Provide the (X, Y) coordinate of the cell's center where the given text is located.  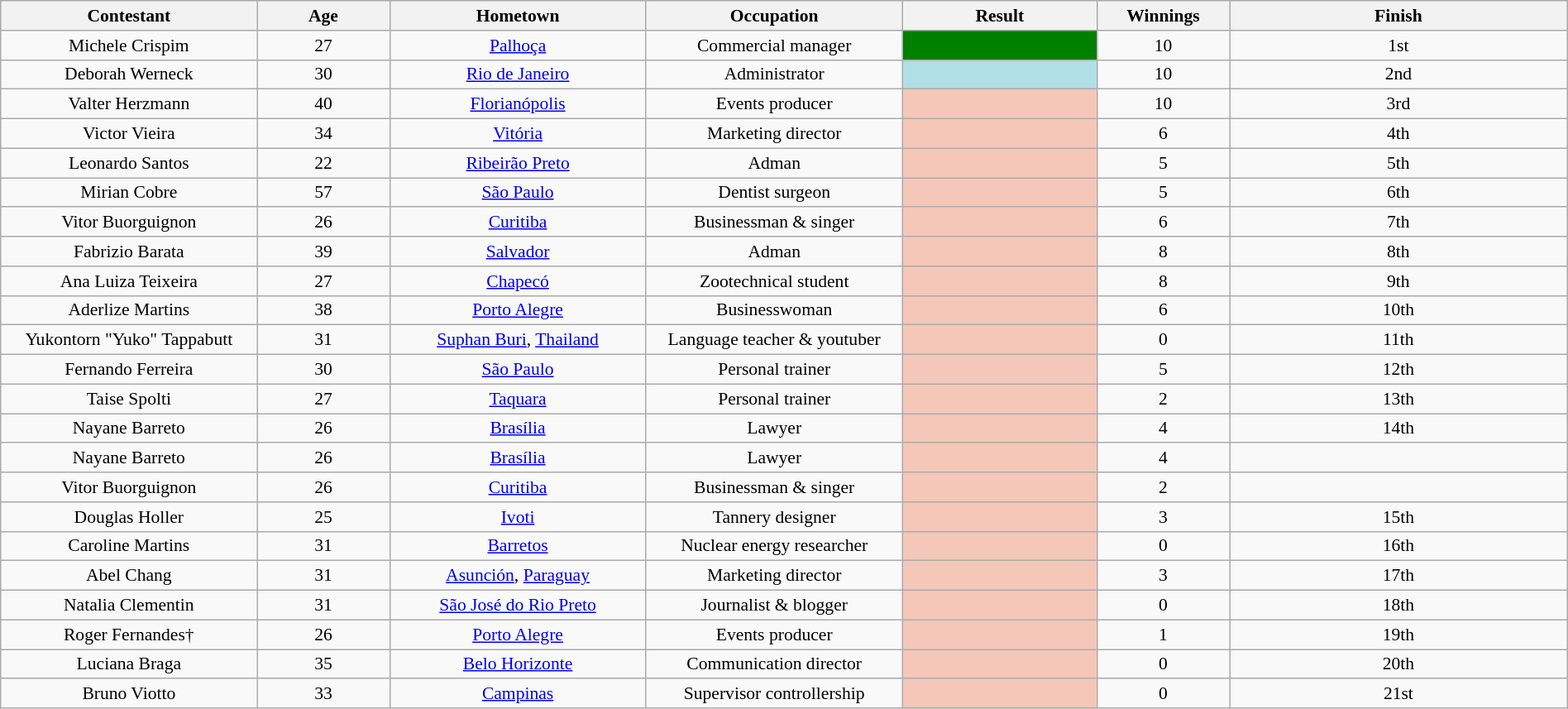
5th (1398, 163)
Florianópolis (518, 104)
Fabrizio Barata (129, 252)
Commercial manager (774, 46)
Roger Fernandes† (129, 635)
15th (1398, 517)
1 (1163, 635)
1st (1398, 46)
4th (1398, 134)
Abel Chang (129, 576)
Supervisor controllership (774, 694)
Barretos (518, 546)
57 (323, 193)
14th (1398, 429)
Douglas Holler (129, 517)
Age (323, 16)
20th (1398, 664)
Hometown (518, 16)
Taise Spolti (129, 399)
10th (1398, 310)
Ana Luiza Teixeira (129, 281)
6th (1398, 193)
Suphan Buri, Thailand (518, 340)
Salvador (518, 252)
Valter Herzmann (129, 104)
34 (323, 134)
16th (1398, 546)
Mirian Cobre (129, 193)
Caroline Martins (129, 546)
7th (1398, 223)
Michele Crispim (129, 46)
12th (1398, 370)
21st (1398, 694)
Contestant (129, 16)
Ivoti (518, 517)
Result (999, 16)
38 (323, 310)
Deborah Werneck (129, 74)
Rio de Janeiro (518, 74)
13th (1398, 399)
33 (323, 694)
Fernando Ferreira (129, 370)
Dentist surgeon (774, 193)
Zootechnical student (774, 281)
2nd (1398, 74)
Administrator (774, 74)
Vitória (518, 134)
Chapecó (518, 281)
Language teacher & youtuber (774, 340)
Winnings (1163, 16)
Businesswoman (774, 310)
17th (1398, 576)
Taquara (518, 399)
35 (323, 664)
Leonardo Santos (129, 163)
Victor Vieira (129, 134)
8th (1398, 252)
Communication director (774, 664)
São José do Rio Preto (518, 606)
39 (323, 252)
Occupation (774, 16)
Journalist & blogger (774, 606)
Belo Horizonte (518, 664)
18th (1398, 606)
11th (1398, 340)
Aderlize Martins (129, 310)
Finish (1398, 16)
Tannery designer (774, 517)
3rd (1398, 104)
Yukontorn "Yuko" Tappabutt (129, 340)
40 (323, 104)
9th (1398, 281)
Natalia Clementin (129, 606)
Ribeirão Preto (518, 163)
19th (1398, 635)
Luciana Braga (129, 664)
Asunción, Paraguay (518, 576)
Campinas (518, 694)
25 (323, 517)
22 (323, 163)
Bruno Viotto (129, 694)
Nuclear energy researcher (774, 546)
Palhoça (518, 46)
